Capture the cell that displays the provided text and extract its (X, Y) central coordinate. 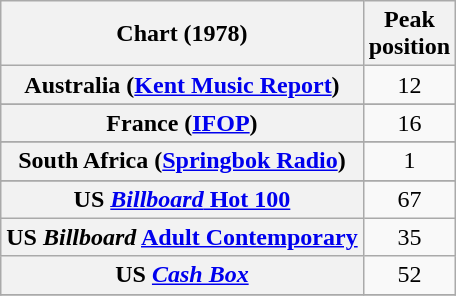
Peakposition (409, 34)
1 (409, 161)
67 (409, 199)
France (IFOP) (182, 123)
12 (409, 85)
South Africa (Springbok Radio) (182, 161)
US Billboard Adult Contemporary (182, 237)
52 (409, 275)
Chart (1978) (182, 34)
Australia (Kent Music Report) (182, 85)
US Cash Box (182, 275)
US Billboard Hot 100 (182, 199)
16 (409, 123)
35 (409, 237)
